Return the [x, y] coordinate for the center point of the cell that contains the specified text.  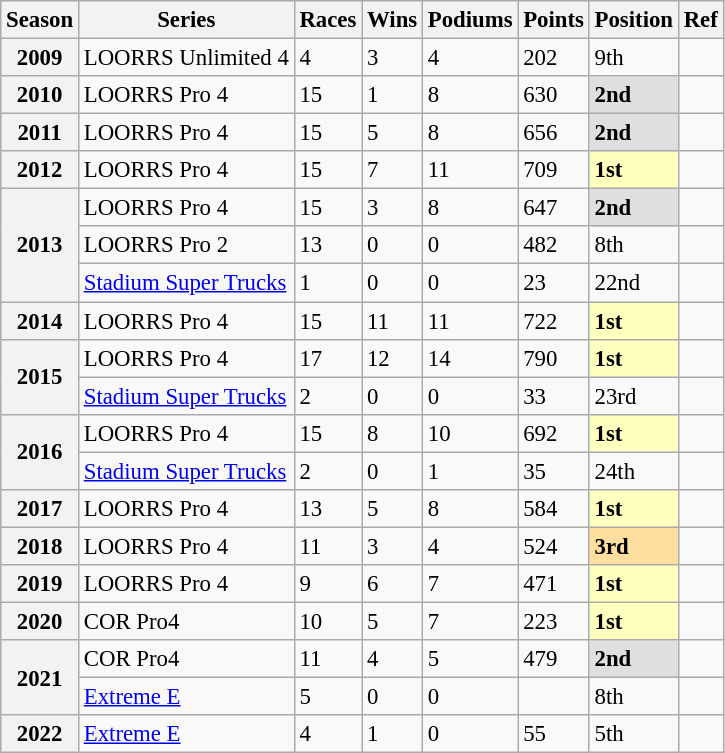
Series [186, 20]
12 [392, 358]
2021 [40, 678]
2011 [40, 133]
2020 [40, 621]
2013 [40, 246]
9 [328, 584]
17 [328, 358]
Races [328, 20]
33 [554, 396]
709 [554, 170]
Points [554, 20]
5th [634, 734]
14 [470, 358]
2016 [40, 452]
482 [554, 245]
584 [554, 509]
3rd [634, 546]
LOORRS Unlimited 4 [186, 58]
22nd [634, 283]
LOORRS Pro 2 [186, 245]
9th [634, 58]
790 [554, 358]
2014 [40, 321]
471 [554, 584]
2009 [40, 58]
2022 [40, 734]
524 [554, 546]
23 [554, 283]
479 [554, 659]
2012 [40, 170]
Wins [392, 20]
55 [554, 734]
647 [554, 208]
23rd [634, 396]
24th [634, 471]
630 [554, 95]
Position [634, 20]
6 [392, 584]
Ref [700, 20]
202 [554, 58]
2015 [40, 376]
Season [40, 20]
2019 [40, 584]
Podiums [470, 20]
35 [554, 471]
2017 [40, 509]
2018 [40, 546]
2010 [40, 95]
656 [554, 133]
722 [554, 321]
223 [554, 621]
692 [554, 433]
